From the cell containing the given text, extract its center point as [X, Y] coordinate. 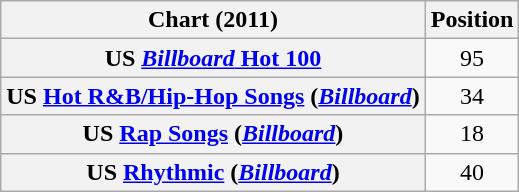
Chart (2011) [213, 20]
US Hot R&B/Hip-Hop Songs (Billboard) [213, 96]
18 [472, 134]
Position [472, 20]
US Rap Songs (Billboard) [213, 134]
34 [472, 96]
40 [472, 172]
95 [472, 58]
US Rhythmic (Billboard) [213, 172]
US Billboard Hot 100 [213, 58]
